From the cell containing the given text, extract its center point as [X, Y] coordinate. 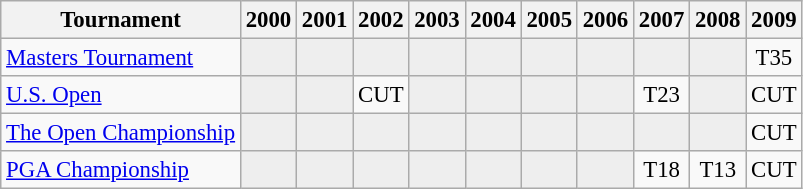
2008 [718, 20]
2009 [774, 20]
Masters Tournament [121, 58]
2004 [493, 20]
2007 [661, 20]
2005 [549, 20]
T18 [661, 170]
Tournament [121, 20]
The Open Championship [121, 133]
T13 [718, 170]
2000 [268, 20]
2006 [605, 20]
T23 [661, 95]
2002 [381, 20]
T35 [774, 58]
PGA Championship [121, 170]
2001 [325, 20]
2003 [437, 20]
U.S. Open [121, 95]
